Capture the cell that displays the provided text and extract its [x, y] central coordinate. 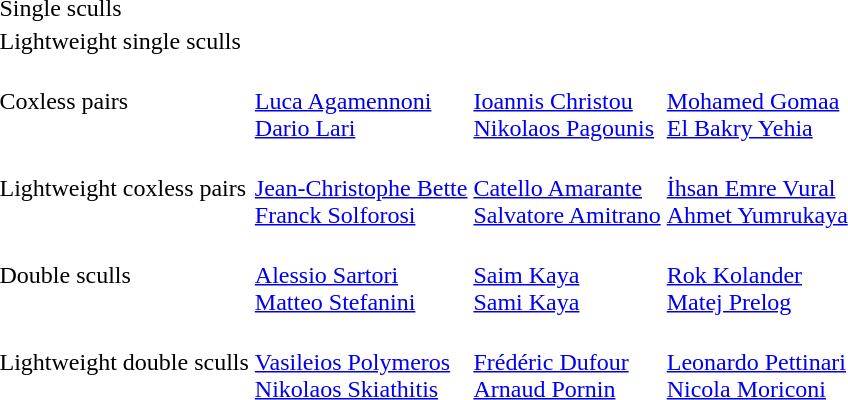
Alessio SartoriMatteo Stefanini [361, 275]
Saim KayaSami Kaya [567, 275]
Jean-Christophe BetteFranck Solforosi [361, 188]
Catello AmaranteSalvatore Amitrano [567, 188]
Luca AgamennoniDario Lari [361, 101]
Ioannis ChristouNikolaos Pagounis [567, 101]
